Pinpoint the cell where the given text exists, returning its [X, Y] midpoint coordinate. 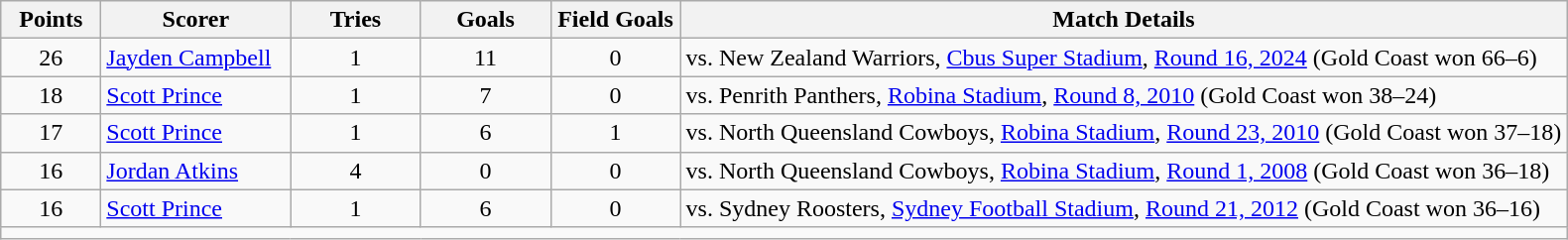
Goals [486, 20]
Tries [355, 20]
4 [355, 171]
vs. North Queensland Cowboys, Robina Stadium, Round 1, 2008 (Gold Coast won 36–18) [1124, 171]
18 [52, 95]
Points [52, 20]
26 [52, 58]
Match Details [1124, 20]
Jordan Atkins [196, 171]
vs. Sydney Roosters, Sydney Football Stadium, Round 21, 2012 (Gold Coast won 36–16) [1124, 208]
vs. Penrith Panthers, Robina Stadium, Round 8, 2010 (Gold Coast won 38–24) [1124, 95]
Field Goals [615, 20]
Scorer [196, 20]
7 [486, 95]
Jayden Campbell [196, 58]
vs. North Queensland Cowboys, Robina Stadium, Round 23, 2010 (Gold Coast won 37–18) [1124, 133]
17 [52, 133]
vs. New Zealand Warriors, Cbus Super Stadium, Round 16, 2024 (Gold Coast won 66–6) [1124, 58]
11 [486, 58]
